Return [X, Y] of the center of cell containing provided text 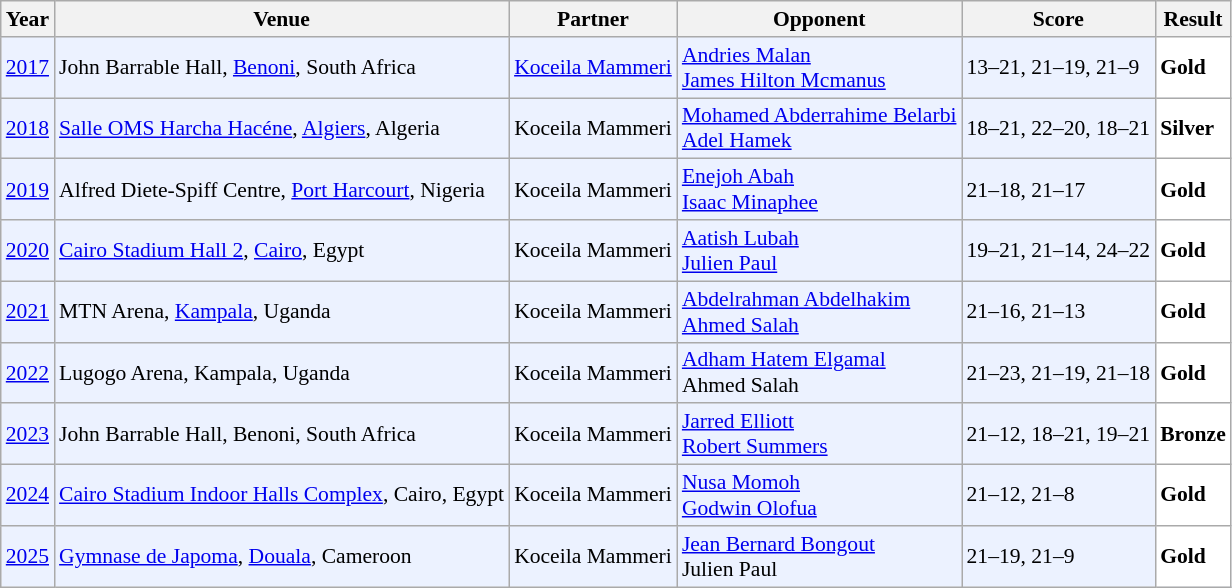
MTN Arena, Kampala, Uganda [282, 312]
Jean Bernard Bongout Julien Paul [820, 556]
2019 [28, 190]
Andries Malan James Hilton Mcmanus [820, 68]
2017 [28, 68]
Score [1059, 19]
2022 [28, 372]
Opponent [820, 19]
18–21, 22–20, 18–21 [1059, 128]
Nusa Momoh Godwin Olofua [820, 496]
21–12, 18–21, 19–21 [1059, 434]
Aatish Lubah Julien Paul [820, 250]
2025 [28, 556]
Lugogo Arena, Kampala, Uganda [282, 372]
Adham Hatem Elgamal Ahmed Salah [820, 372]
21–19, 21–9 [1059, 556]
2021 [28, 312]
Cairo Stadium Hall 2, Cairo, Egypt [282, 250]
Mohamed Abderrahime Belarbi Adel Hamek [820, 128]
Alfred Diete-Spiff Centre, Port Harcourt, Nigeria [282, 190]
Gymnase de Japoma, Douala, Cameroon [282, 556]
13–21, 21–19, 21–9 [1059, 68]
21–16, 21–13 [1059, 312]
2023 [28, 434]
21–12, 21–8 [1059, 496]
19–21, 21–14, 24–22 [1059, 250]
Enejoh Abah Isaac Minaphee [820, 190]
2020 [28, 250]
2018 [28, 128]
Partner [593, 19]
21–18, 21–17 [1059, 190]
Venue [282, 19]
Result [1193, 19]
21–23, 21–19, 21–18 [1059, 372]
Abdelrahman Abdelhakim Ahmed Salah [820, 312]
Silver [1193, 128]
Bronze [1193, 434]
Salle OMS Harcha Hacéne, Algiers, Algeria [282, 128]
Jarred Elliott Robert Summers [820, 434]
Year [28, 19]
Cairo Stadium Indoor Halls Complex, Cairo, Egypt [282, 496]
2024 [28, 496]
